Provide the [X, Y] coordinate of the cell's center where the given text is located.  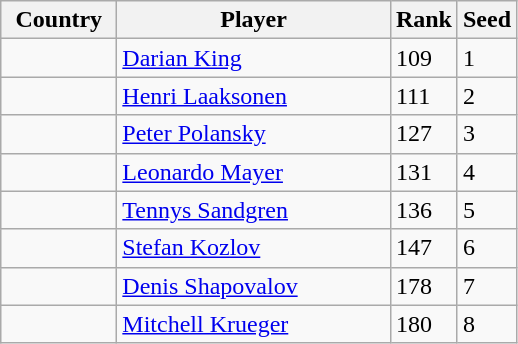
3 [486, 134]
147 [424, 248]
Rank [424, 20]
178 [424, 286]
Stefan Kozlov [254, 248]
Seed [486, 20]
Henri Laaksonen [254, 96]
Leonardo Mayer [254, 172]
131 [424, 172]
5 [486, 210]
2 [486, 96]
Country [59, 20]
Darian King [254, 58]
8 [486, 324]
6 [486, 248]
4 [486, 172]
Denis Shapovalov [254, 286]
7 [486, 286]
127 [424, 134]
Peter Polansky [254, 134]
111 [424, 96]
Mitchell Krueger [254, 324]
Tennys Sandgren [254, 210]
Player [254, 20]
180 [424, 324]
1 [486, 58]
136 [424, 210]
109 [424, 58]
